Provide the (x, y) coordinate of the cell's center where the given text is located.  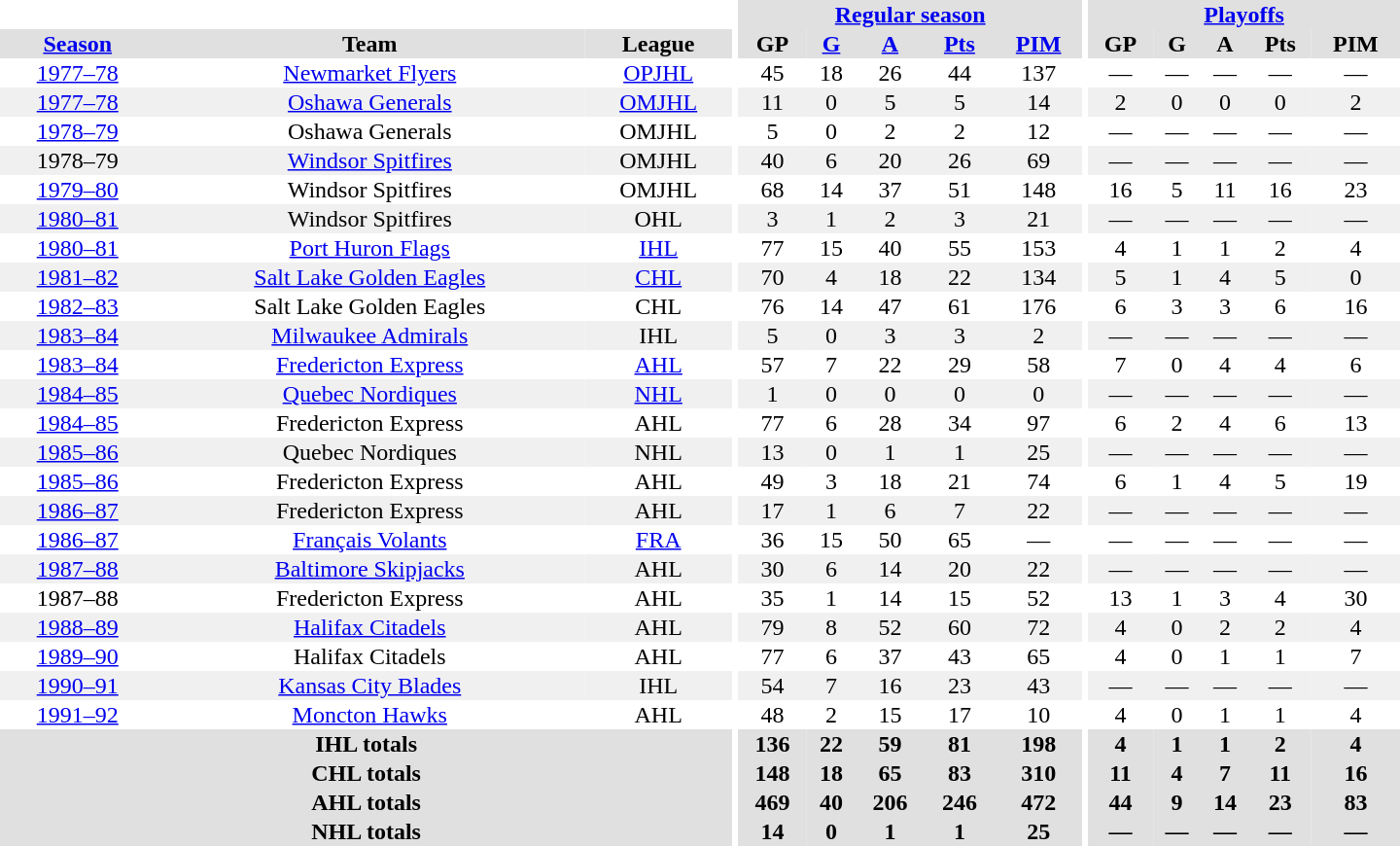
47 (891, 306)
310 (1038, 773)
45 (772, 73)
AHL totals (366, 802)
12 (1038, 131)
72 (1038, 627)
34 (959, 423)
153 (1038, 248)
OPJHL (658, 73)
55 (959, 248)
1982–83 (78, 306)
70 (772, 277)
Français Volants (369, 540)
Milwaukee Admirals (369, 335)
137 (1038, 73)
97 (1038, 423)
IHL totals (366, 744)
28 (891, 423)
246 (959, 802)
74 (1038, 481)
Regular season (910, 15)
57 (772, 365)
51 (959, 190)
35 (772, 598)
60 (959, 627)
9 (1176, 802)
81 (959, 744)
48 (772, 715)
79 (772, 627)
FRA (658, 540)
Newmarket Flyers (369, 73)
68 (772, 190)
Season (78, 44)
59 (891, 744)
472 (1038, 802)
8 (830, 627)
29 (959, 365)
1979–80 (78, 190)
134 (1038, 277)
19 (1355, 481)
198 (1038, 744)
1990–91 (78, 686)
1988–89 (78, 627)
Port Huron Flags (369, 248)
Kansas City Blades (369, 686)
CHL totals (366, 773)
OHL (658, 219)
136 (772, 744)
61 (959, 306)
54 (772, 686)
NHL totals (366, 831)
58 (1038, 365)
469 (772, 802)
50 (891, 540)
36 (772, 540)
176 (1038, 306)
69 (1038, 160)
206 (891, 802)
1981–82 (78, 277)
1991–92 (78, 715)
League (658, 44)
Playoffs (1244, 15)
10 (1038, 715)
Baltimore Skipjacks (369, 569)
Moncton Hawks (369, 715)
76 (772, 306)
Team (369, 44)
1989–90 (78, 656)
49 (772, 481)
